Extract the [x, y] coordinate from the center of the cell holding the provided text.  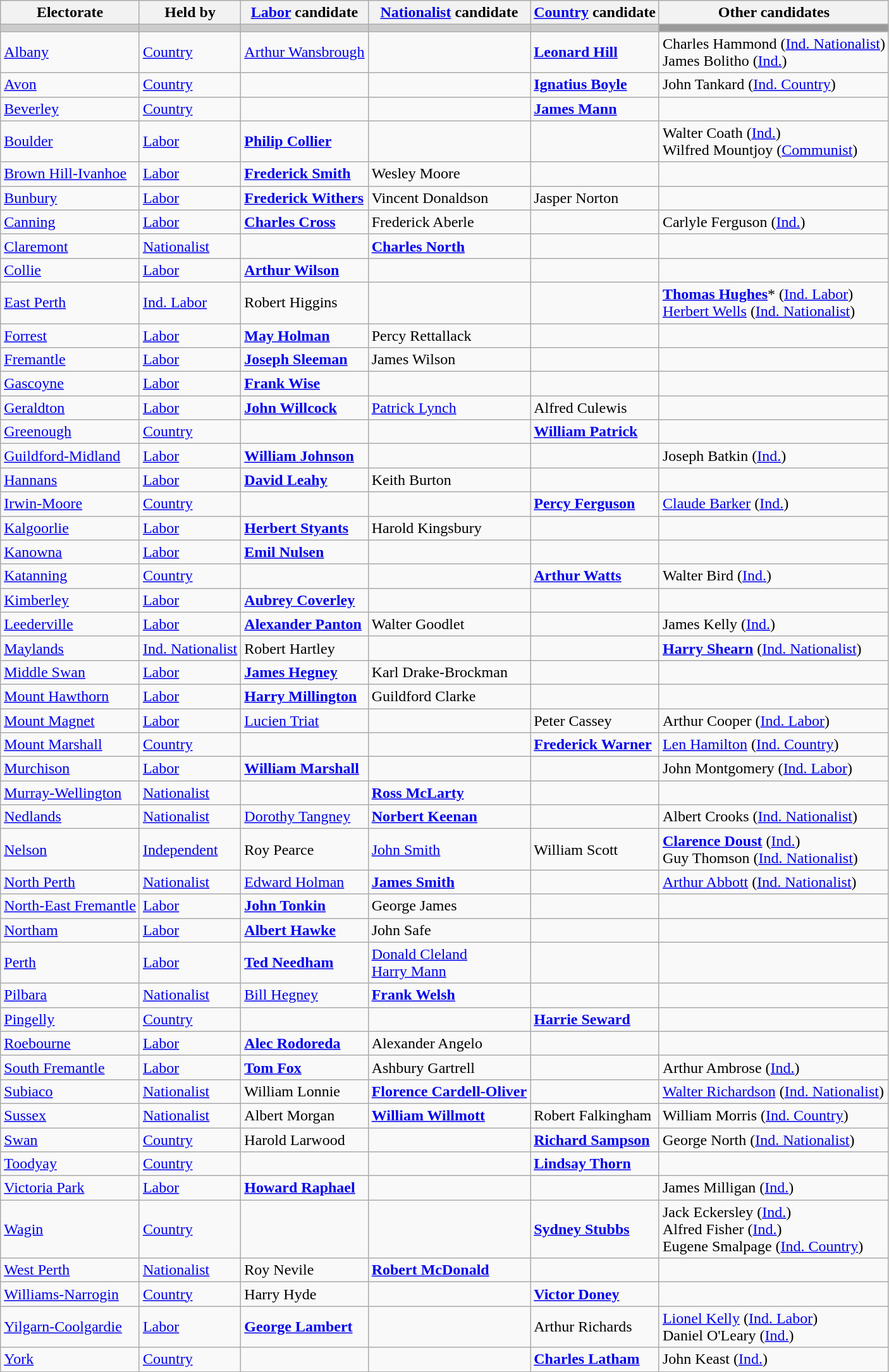
Boulder [70, 142]
Roy Pearce [305, 850]
Charles Hammond (Ind. Nationalist) James Bolitho (Ind.) [774, 52]
Nelson [70, 850]
Robert Hartley [305, 648]
Florence Cardell-Oliver [449, 1091]
Mount Hawthorn [70, 696]
Fremantle [70, 360]
William Johnson [305, 456]
John Tonkin [305, 906]
Bill Hegney [305, 995]
West Perth [70, 1270]
Percy Rettallack [449, 336]
Donald Cleland Harry Mann [449, 962]
Arthur Ambrose (Ind.) [774, 1067]
Pilbara [70, 995]
North-East Fremantle [70, 906]
Richard Sampson [595, 1140]
Thomas Hughes* (Ind. Labor) Herbert Wells (Ind. Nationalist) [774, 302]
Hannans [70, 480]
Harry Shearn (Ind. Nationalist) [774, 648]
Ind. Nationalist [190, 648]
Ind. Labor [190, 302]
South Fremantle [70, 1067]
Frederick Aberle [449, 222]
Subiaco [70, 1091]
Harrie Seward [595, 1019]
Electorate [70, 13]
Held by [190, 13]
Ted Needham [305, 962]
Jasper Norton [595, 198]
Arthur Richards [595, 1326]
Nedlands [70, 817]
Clarence Doust (Ind.) Guy Thomson (Ind. Nationalist) [774, 850]
Mount Magnet [70, 720]
Sydney Stubbs [595, 1229]
Charles Latham [595, 1359]
Murchison [70, 769]
Frank Welsh [449, 995]
John Tankard (Ind. Country) [774, 85]
Sussex [70, 1115]
James Kelly (Ind.) [774, 624]
George Lambert [305, 1326]
Avon [70, 85]
Arthur Watts [595, 576]
Peter Cassey [595, 720]
Alfred Culewis [595, 408]
Arthur Cooper (Ind. Labor) [774, 720]
Charles Cross [305, 222]
George North (Ind. Nationalist) [774, 1140]
Victoria Park [70, 1188]
Frank Wise [305, 384]
Victor Doney [595, 1294]
East Perth [70, 302]
John Keast (Ind.) [774, 1359]
Patrick Lynch [449, 408]
Alexander Angelo [449, 1043]
David Leahy [305, 480]
Ross McLarty [449, 793]
James Milligan (Ind.) [774, 1188]
Edward Holman [305, 882]
Middle Swan [70, 672]
Emil Nulsen [305, 552]
Perth [70, 962]
Roy Nevile [305, 1270]
John Willcock [305, 408]
Kimberley [70, 600]
Albert Crooks (Ind. Nationalist) [774, 817]
Yilgarn-Coolgardie [70, 1326]
Albert Morgan [305, 1115]
Greenough [70, 432]
Keith Burton [449, 480]
Pingelly [70, 1019]
Robert McDonald [449, 1270]
Dorothy Tangney [305, 817]
Jack Eckersley (Ind.) Alfred Fisher (Ind.) Eugene Smalpage (Ind. Country) [774, 1229]
George James [449, 906]
Arthur Wilson [305, 270]
Irwin-Moore [70, 504]
Lucien Triat [305, 720]
York [70, 1359]
Harry Hyde [305, 1294]
James Mann [595, 109]
Williams-Narrogin [70, 1294]
Len Hamilton (Ind. Country) [774, 745]
Swan [70, 1140]
William Marshall [305, 769]
Frederick Withers [305, 198]
Philip Collier [305, 142]
Toodyay [70, 1164]
Collie [70, 270]
Arthur Abbott (Ind. Nationalist) [774, 882]
Harold Larwood [305, 1140]
Northam [70, 930]
Leederville [70, 624]
Brown Hill-Ivanhoe [70, 174]
Lionel Kelly (Ind. Labor) Daniel O'Leary (Ind.) [774, 1326]
James Wilson [449, 360]
Aubrey Coverley [305, 600]
Norbert Keenan [449, 817]
Herbert Styants [305, 528]
Charles North [449, 246]
Wagin [70, 1229]
Wesley Moore [449, 174]
Other candidates [774, 13]
Frederick Smith [305, 174]
Carlyle Ferguson (Ind.) [774, 222]
May Holman [305, 336]
Independent [190, 850]
Harold Kingsbury [449, 528]
Katanning [70, 576]
Forrest [70, 336]
Percy Ferguson [595, 504]
Ashbury Gartrell [449, 1067]
Alec Rodoreda [305, 1043]
Geraldton [70, 408]
Leonard Hill [595, 52]
John Montgomery (Ind. Labor) [774, 769]
Canning [70, 222]
Maylands [70, 648]
James Hegney [305, 672]
Mount Marshall [70, 745]
John Safe [449, 930]
Bunbury [70, 198]
Vincent Donaldson [449, 198]
Harry Millington [305, 696]
North Perth [70, 882]
Arthur Wansbrough [305, 52]
John Smith [449, 850]
Kalgoorlie [70, 528]
Frederick Warner [595, 745]
Guildford-Midland [70, 456]
Gascoyne [70, 384]
Tom Fox [305, 1067]
Joseph Batkin (Ind.) [774, 456]
Ignatius Boyle [595, 85]
Robert Higgins [305, 302]
Lindsay Thorn [595, 1164]
Roebourne [70, 1043]
Claremont [70, 246]
Walter Bird (Ind.) [774, 576]
William Willmott [449, 1115]
Claude Barker (Ind.) [774, 504]
Labor candidate [305, 13]
Beverley [70, 109]
Kanowna [70, 552]
Karl Drake-Brockman [449, 672]
James Smith [449, 882]
Country candidate [595, 13]
Albert Hawke [305, 930]
Walter Richardson (Ind. Nationalist) [774, 1091]
Guildford Clarke [449, 696]
Murray-Wellington [70, 793]
William Scott [595, 850]
William Morris (Ind. Country) [774, 1115]
Walter Coath (Ind.) Wilfred Mountjoy (Communist) [774, 142]
Albany [70, 52]
Howard Raphael [305, 1188]
Alexander Panton [305, 624]
Joseph Sleeman [305, 360]
William Lonnie [305, 1091]
Robert Falkingham [595, 1115]
Nationalist candidate [449, 13]
Walter Goodlet [449, 624]
William Patrick [595, 432]
